Return the (x, y) coordinate for the center point of the cell that contains the specified text.  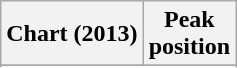
Peakposition (189, 34)
Chart (2013) (72, 34)
